Pinpoint the cell where the given text exists, returning its [X, Y] midpoint coordinate. 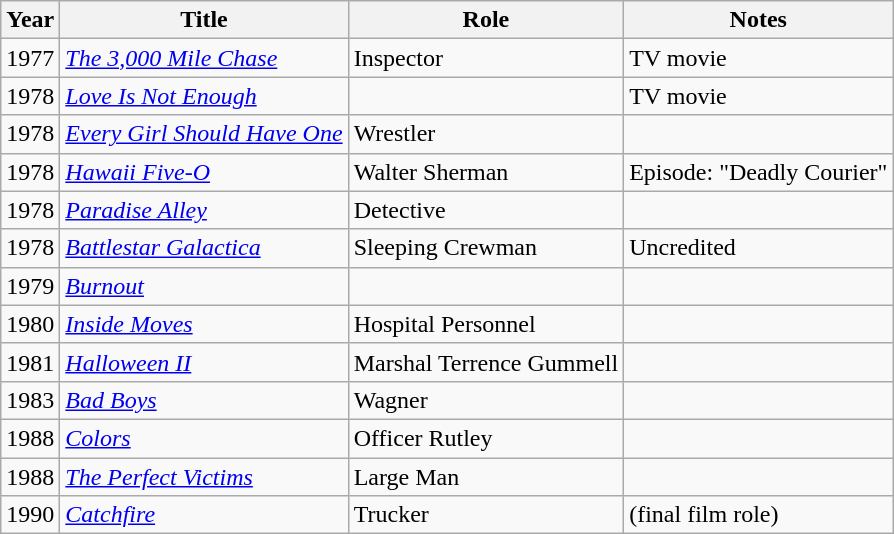
Year [30, 20]
Battlestar Galactica [204, 248]
Bad Boys [204, 400]
Colors [204, 438]
1983 [30, 400]
1979 [30, 286]
Uncredited [758, 248]
Episode: "Deadly Courier" [758, 172]
Role [486, 20]
1977 [30, 58]
1980 [30, 324]
Inspector [486, 58]
Detective [486, 210]
The Perfect Victims [204, 477]
Trucker [486, 515]
Love Is Not Enough [204, 96]
Notes [758, 20]
1990 [30, 515]
Sleeping Crewman [486, 248]
Wagner [486, 400]
Large Man [486, 477]
Paradise Alley [204, 210]
(final film role) [758, 515]
Inside Moves [204, 324]
The 3,000 Mile Chase [204, 58]
Hawaii Five-O [204, 172]
Hospital Personnel [486, 324]
Wrestler [486, 134]
Catchfire [204, 515]
Burnout [204, 286]
1981 [30, 362]
Officer Rutley [486, 438]
Halloween II [204, 362]
Walter Sherman [486, 172]
Marshal Terrence Gummell [486, 362]
Every Girl Should Have One [204, 134]
Title [204, 20]
